Pinpoint the cell where the given text exists, returning its [x, y] midpoint coordinate. 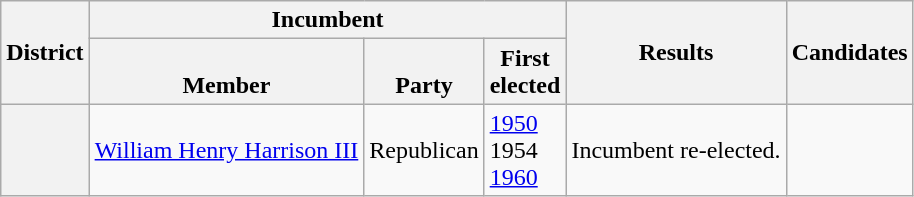
District [45, 52]
Candidates [850, 52]
Results [676, 52]
Party [424, 72]
Member [226, 72]
Republican [424, 150]
Incumbent re-elected. [676, 150]
William Henry Harrison III [226, 150]
19501954 1960 [525, 150]
Firstelected [525, 72]
Incumbent [328, 20]
